Return the [X, Y] coordinate for the center point of the cell that contains the specified text.  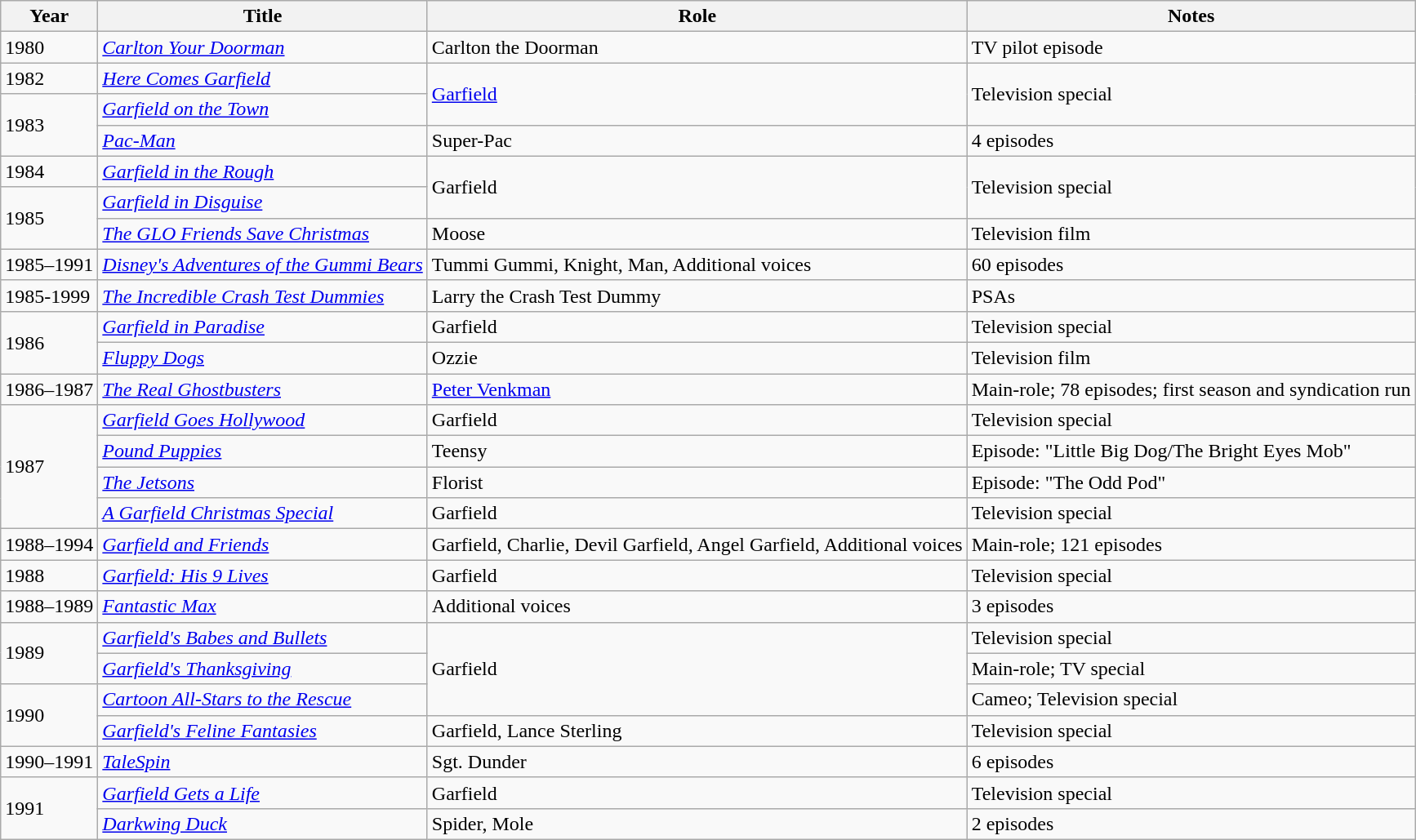
Garfield's Babes and Bullets [263, 638]
Cartoon All-Stars to the Rescue [263, 700]
Additional voices [697, 607]
The Jetsons [263, 482]
The GLO Friends Save Christmas [263, 233]
Fluppy Dogs [263, 358]
The Real Ghostbusters [263, 389]
Garfield in Disguise [263, 202]
Garfield, Charlie, Devil Garfield, Angel Garfield, Additional voices [697, 544]
1984 [49, 171]
Main-role; 121 episodes [1191, 544]
1985 [49, 218]
1988 [49, 576]
1991 [49, 808]
Garfield in Paradise [263, 327]
3 episodes [1191, 607]
A Garfield Christmas Special [263, 513]
2 episodes [1191, 824]
1986–1987 [49, 389]
4 episodes [1191, 140]
Garfield Gets a Life [263, 793]
Garfield Goes Hollywood [263, 420]
1989 [49, 653]
Tummi Gummi, Knight, Man, Additional voices [697, 264]
Garfield on the Town [263, 109]
Super-Pac [697, 140]
Carlton the Doorman [697, 47]
1982 [49, 78]
1986 [49, 342]
Teensy [697, 451]
6 episodes [1191, 762]
Moose [697, 233]
Darkwing Duck [263, 824]
TV pilot episode [1191, 47]
60 episodes [1191, 264]
Spider, Mole [697, 824]
Garfield in the Rough [263, 171]
Peter Venkman [697, 389]
Garfield: His 9 Lives [263, 576]
PSAs [1191, 296]
Notes [1191, 16]
Florist [697, 482]
1983 [49, 125]
Pac-Man [263, 140]
Cameo; Television special [1191, 700]
1985-1999 [49, 296]
1988–1994 [49, 544]
Year [49, 16]
TaleSpin [263, 762]
Garfield and Friends [263, 544]
Larry the Crash Test Dummy [697, 296]
Role [697, 16]
The Incredible Crash Test Dummies [263, 296]
Here Comes Garfield [263, 78]
Title [263, 16]
Carlton Your Doorman [263, 47]
Episode: "The Odd Pod" [1191, 482]
Garfield's Thanksgiving [263, 669]
Pound Puppies [263, 451]
Garfield, Lance Sterling [697, 731]
Main-role; 78 episodes; first season and syndication run [1191, 389]
Sgt. Dunder [697, 762]
1988–1989 [49, 607]
Episode: "Little Big Dog/The Bright Eyes Mob" [1191, 451]
1980 [49, 47]
Disney's Adventures of the Gummi Bears [263, 264]
Garfield's Feline Fantasies [263, 731]
1990–1991 [49, 762]
Ozzie [697, 358]
1987 [49, 467]
Fantastic Max [263, 607]
1985–1991 [49, 264]
Main-role; TV special [1191, 669]
1990 [49, 715]
